Extract the [X, Y] coordinate from the center of the cell holding the provided text.  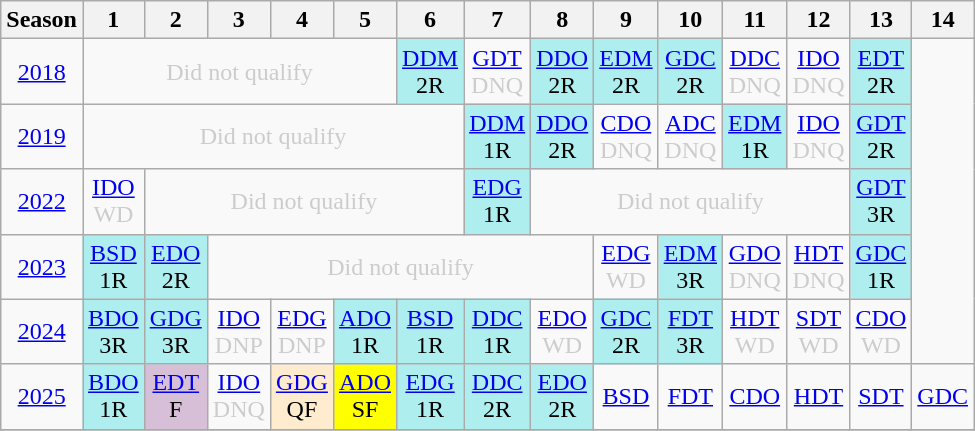
DDC1R [498, 332]
GDODNQ [755, 266]
GDT2R [881, 136]
EDGWD [626, 266]
2018 [42, 72]
IDOWD [113, 202]
DDM2R [430, 72]
HDTDNQ [818, 266]
ADO1R [364, 332]
HDT [818, 396]
HDTWD [755, 332]
GDC [943, 396]
BDO1R [113, 396]
EDTF [176, 396]
FDT [690, 396]
GDGQF [302, 396]
ADOSF [364, 396]
GDG3R [176, 332]
5 [364, 20]
EDT2R [881, 72]
GDT3R [881, 202]
DDCDNQ [755, 72]
BSD [626, 396]
9 [626, 20]
Season [42, 20]
2024 [42, 332]
IDODNP [238, 332]
10 [690, 20]
DDM1R [498, 136]
11 [755, 20]
2022 [42, 202]
13 [881, 20]
EDM3R [690, 266]
2019 [42, 136]
DDC2R [498, 396]
2023 [42, 266]
EDM1R [755, 136]
CDO [755, 396]
CDOWD [881, 332]
GDTDNQ [498, 72]
4 [302, 20]
SDT [881, 396]
2025 [42, 396]
2 [176, 20]
8 [562, 20]
3 [238, 20]
12 [818, 20]
CDODNQ [626, 136]
ADCDNQ [690, 136]
14 [943, 20]
GDC1R [881, 266]
EDM2R [626, 72]
EDOWD [562, 332]
EDGDNP [302, 332]
SDTWD [818, 332]
6 [430, 20]
FDT3R [690, 332]
BDO3R [113, 332]
1 [113, 20]
7 [498, 20]
